Capture the cell that displays the provided text and extract its [x, y] central coordinate. 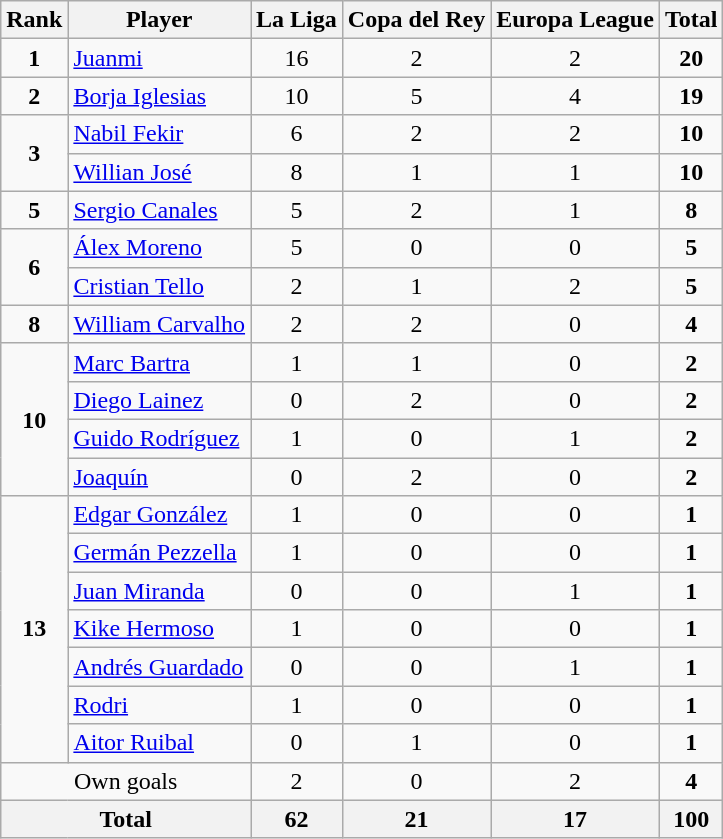
Juan Miranda [160, 591]
Joaquín [160, 477]
Borja Iglesias [160, 96]
Sergio Canales [160, 210]
Juanmi [160, 58]
100 [691, 819]
Aitor Ruibal [160, 743]
Edgar González [160, 515]
16 [297, 58]
Own goals [126, 781]
William Carvalho [160, 324]
Nabil Fekir [160, 134]
62 [297, 819]
Europa League [576, 20]
Rodri [160, 705]
Álex Moreno [160, 248]
17 [576, 819]
3 [34, 153]
Willian José [160, 172]
Player [160, 20]
Marc Bartra [160, 362]
Kike Hermoso [160, 629]
La Liga [297, 20]
Germán Pezzella [160, 553]
Rank [34, 20]
21 [416, 819]
Copa del Rey [416, 20]
19 [691, 96]
Cristian Tello [160, 286]
Andrés Guardado [160, 667]
13 [34, 629]
20 [691, 58]
Guido Rodríguez [160, 438]
Diego Lainez [160, 400]
